Identify which cell holds the provided text, then report its (X, Y) central coordinate. 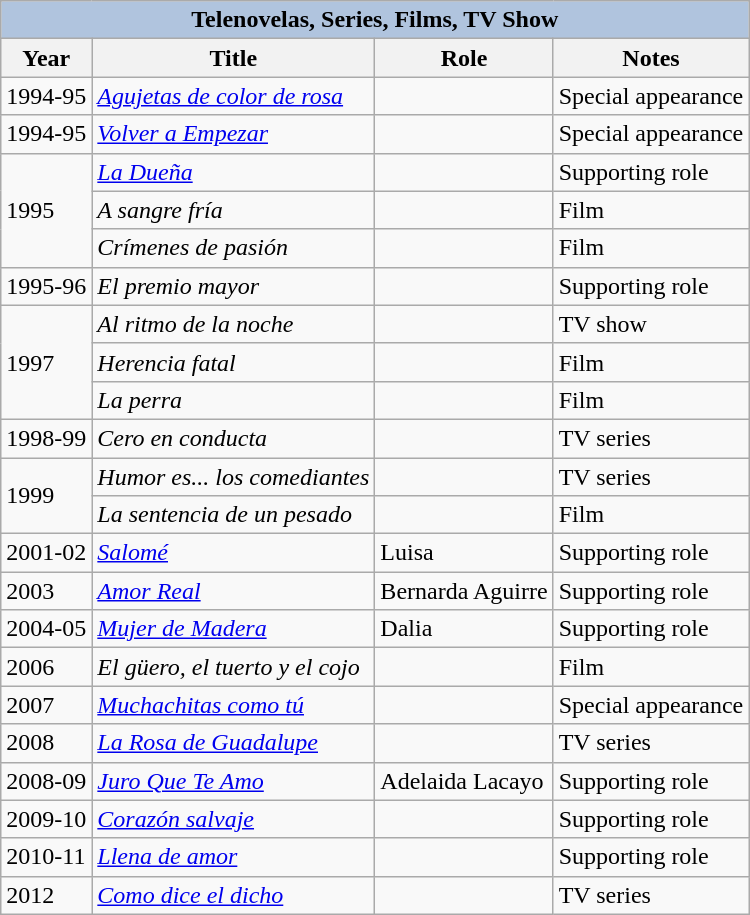
Mujer de Madera (234, 629)
TV show (651, 324)
Bernarda Aguirre (464, 591)
El premio mayor (234, 286)
Notes (651, 58)
Volver a Empezar (234, 134)
Al ritmo de la noche (234, 324)
Herencia fatal (234, 362)
1998-99 (46, 438)
1997 (46, 362)
Dalia (464, 629)
Adelaida Lacayo (464, 781)
Salomé (234, 553)
A sangre fría (234, 210)
Corazón salvaje (234, 819)
Role (464, 58)
Juro Que Te Amo (234, 781)
2006 (46, 667)
Muchachitas como tú (234, 705)
2012 (46, 895)
Amor Real (234, 591)
1995-96 (46, 286)
Humor es... los comediantes (234, 477)
Como dice el dicho (234, 895)
2004-05 (46, 629)
El güero, el tuerto y el cojo (234, 667)
La Dueña (234, 172)
La Rosa de Guadalupe (234, 743)
Luisa (464, 553)
Telenovelas, Series, Films, TV Show (375, 20)
Agujetas de color de rosa (234, 96)
2003 (46, 591)
La sentencia de un pesado (234, 515)
2008-09 (46, 781)
2010-11 (46, 857)
2009-10 (46, 819)
2001-02 (46, 553)
Crímenes de pasión (234, 248)
Llena de amor (234, 857)
Cero en conducta (234, 438)
2008 (46, 743)
Year (46, 58)
1999 (46, 496)
Title (234, 58)
2007 (46, 705)
La perra (234, 400)
1995 (46, 210)
